Pinpoint the cell where the given text exists, returning its [X, Y] midpoint coordinate. 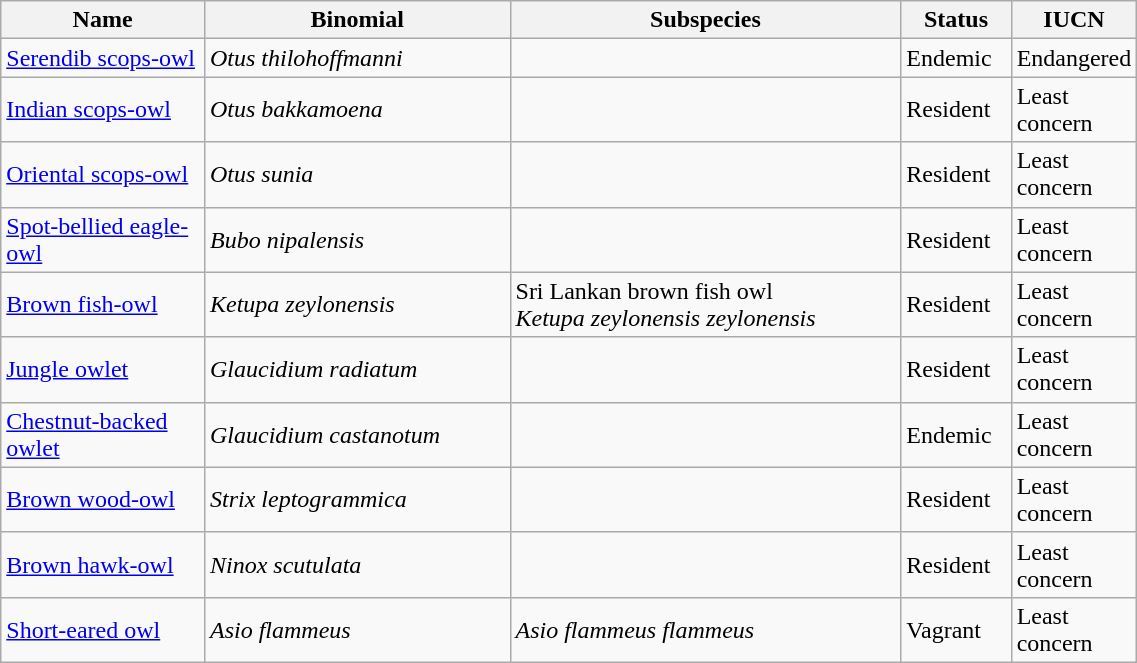
Endangered [1074, 58]
Name [103, 20]
Otus sunia [357, 174]
Chestnut-backed owlet [103, 434]
Status [956, 20]
Bubo nipalensis [357, 240]
Subspecies [706, 20]
Brown fish-owl [103, 304]
Jungle owlet [103, 370]
Vagrant [956, 630]
Ninox scutulata [357, 564]
Serendib scops-owl [103, 58]
Glaucidium radiatum [357, 370]
Spot-bellied eagle-owl [103, 240]
Short-eared owl [103, 630]
Brown wood-owl [103, 500]
Glaucidium castanotum [357, 434]
Asio flammeus [357, 630]
Brown hawk-owl [103, 564]
Otus bakkamoena [357, 110]
Otus thilohoffmanni [357, 58]
Oriental scops-owl [103, 174]
Sri Lankan brown fish owlKetupa zeylonensis zeylonensis [706, 304]
Asio flammeus flammeus [706, 630]
Strix leptogrammica [357, 500]
Ketupa zeylonensis [357, 304]
Binomial [357, 20]
IUCN [1074, 20]
Indian scops-owl [103, 110]
